Pinpoint the cell where the given text exists, returning its (x, y) midpoint coordinate. 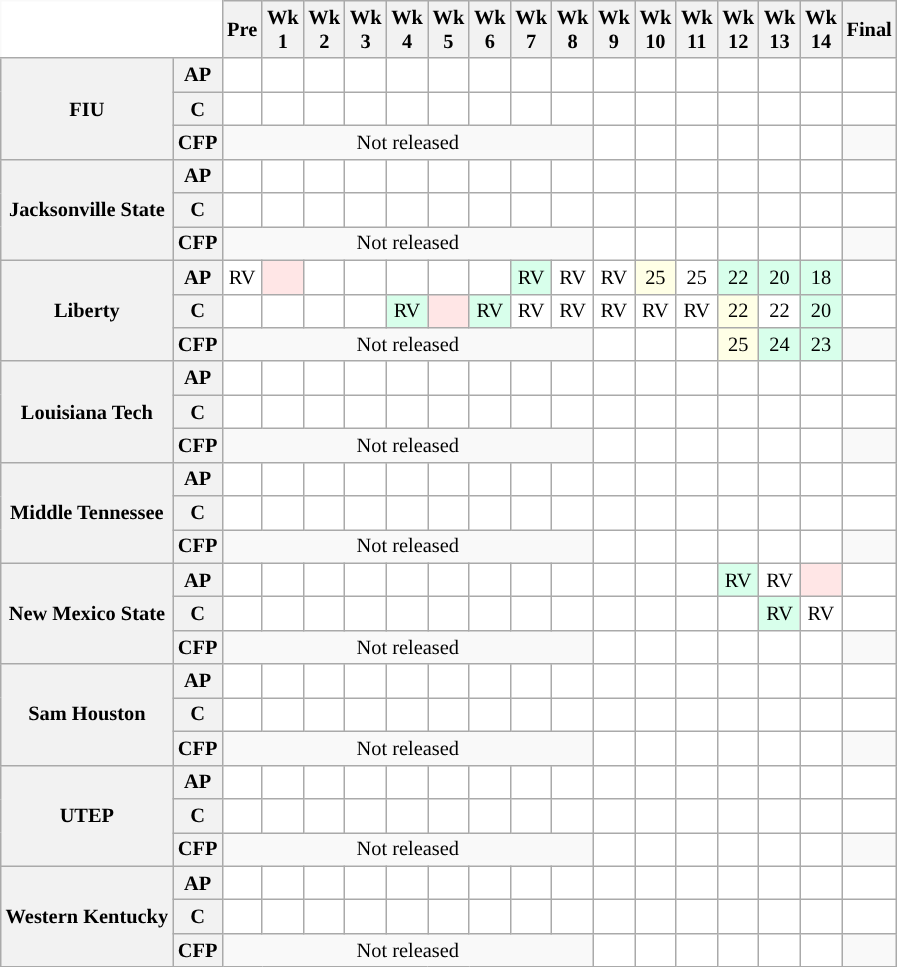
Wk8 (572, 29)
Wk9 (614, 29)
18 (820, 277)
24 (780, 344)
Wk14 (820, 29)
FIU (87, 108)
Liberty (87, 310)
Wk1 (282, 29)
New Mexico State (87, 614)
Western Kentucky (87, 916)
Wk11 (696, 29)
Middle Tennessee (87, 512)
Wk6 (490, 29)
Wk10 (656, 29)
Wk3 (366, 29)
Sam Houston (87, 714)
Wk13 (780, 29)
Jacksonville State (87, 210)
Final (870, 29)
UTEP (87, 816)
Louisiana Tech (87, 412)
Wk5 (448, 29)
Wk12 (738, 29)
23 (820, 344)
Pre (242, 29)
Wk7 (530, 29)
Wk2 (324, 29)
Wk4 (406, 29)
